Find where the given text appears and provide that cell's center as (X, Y) coordinate. 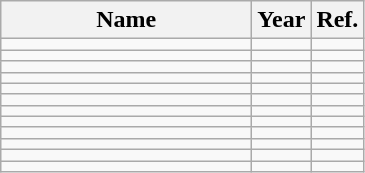
Year (282, 20)
Ref. (338, 20)
Name (126, 20)
